Find where the given text appears and provide that cell's center as [x, y] coordinate. 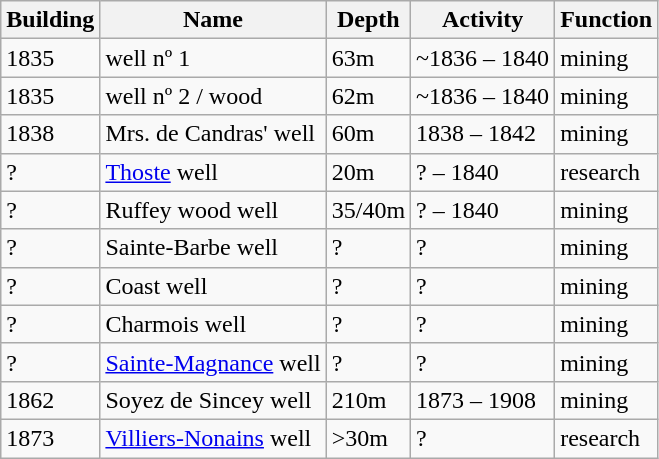
>30m [368, 438]
35/40m [368, 210]
1873 – 1908 [483, 400]
20m [368, 172]
well nº 1 [213, 58]
63m [368, 58]
210m [368, 400]
Villiers-Nonains well [213, 438]
Sainte-Magnance well [213, 362]
Depth [368, 20]
Thoste well [213, 172]
Sainte-Barbe well [213, 248]
Charmois well [213, 324]
1862 [50, 400]
Name [213, 20]
62m [368, 96]
Function [606, 20]
Soyez de Sincey well [213, 400]
Activity [483, 20]
1838 [50, 134]
60m [368, 134]
1838 – 1842 [483, 134]
Coast well [213, 286]
Ruffey wood well [213, 210]
1873 [50, 438]
Mrs. de Candras' well [213, 134]
well nº 2 / wood [213, 96]
Building [50, 20]
